From the cell containing the given text, extract its center point as (X, Y) coordinate. 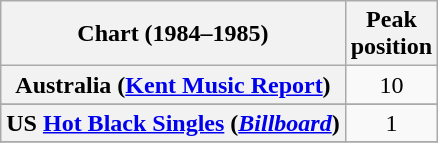
Australia (Kent Music Report) (173, 85)
1 (391, 123)
Peakposition (391, 34)
Chart (1984–1985) (173, 34)
10 (391, 85)
US Hot Black Singles (Billboard) (173, 123)
